Detect which cell encompasses the target text, then output its [x, y] center coordinate. 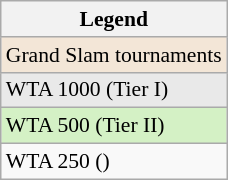
WTA 1000 (Tier I) [114, 90]
WTA 500 (Tier II) [114, 126]
WTA 250 () [114, 162]
Legend [114, 19]
Grand Slam tournaments [114, 55]
